From the cell containing the given text, extract its center point as [X, Y] coordinate. 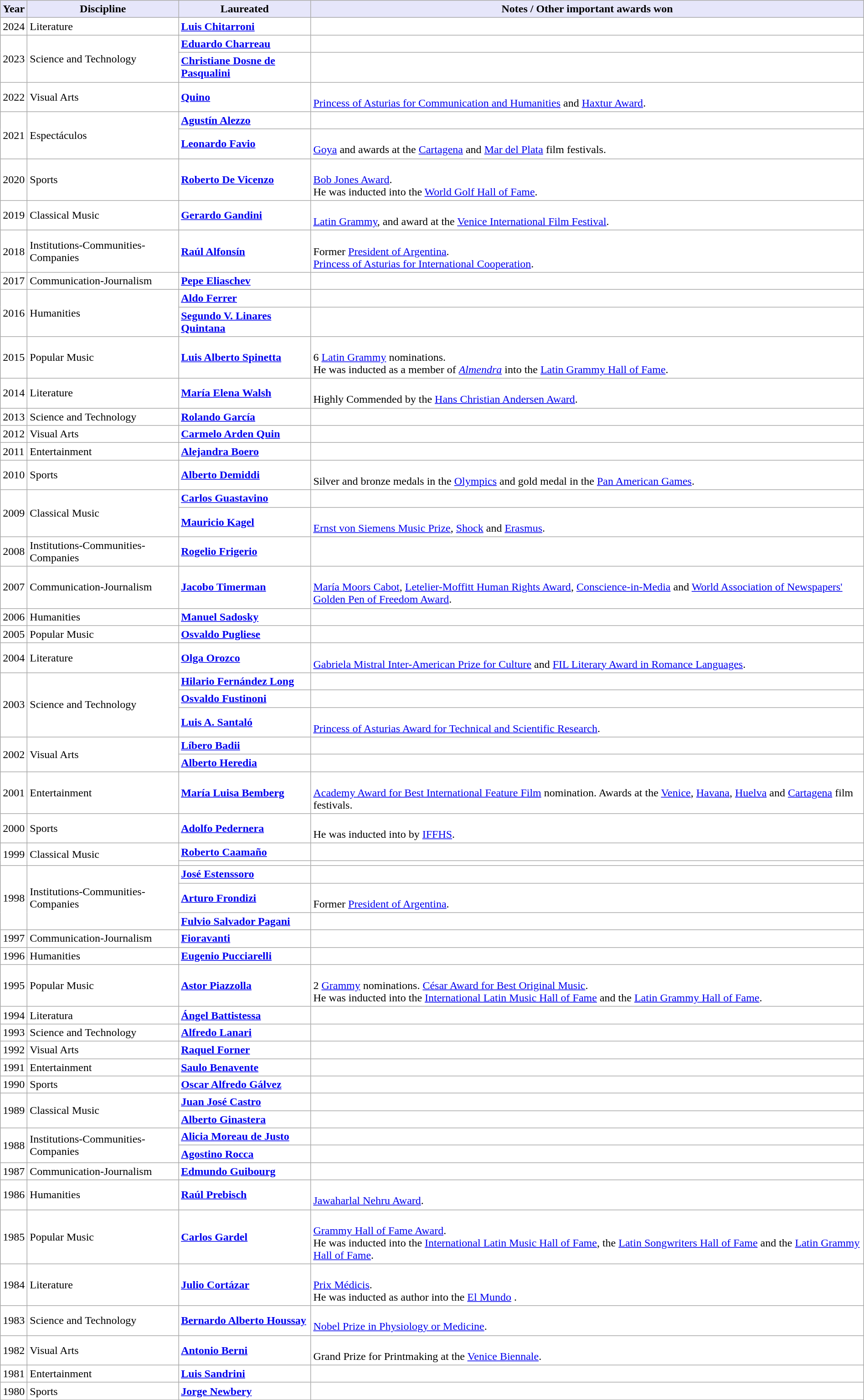
2022 [14, 97]
1997 [14, 938]
Pepe Eliaschev [245, 281]
Gabriela Mistral Inter-American Prize for Culture and FIL Literary Award in Romance Languages. [587, 658]
Jawaharlal Nehru Award. [587, 1195]
Luis Alberto Spinetta [245, 358]
1988 [14, 1145]
2006 [14, 617]
Christiane Dosne de Pasqualini [245, 67]
Luis Chitarroni [245, 26]
Eugenio Pucciarelli [245, 956]
Discipline [103, 9]
1981 [14, 1374]
Latin Grammy, and award at the Venice International Film Festival. [587, 215]
Roberto De Vicenzo [245, 179]
Raquel Forner [245, 1050]
Rogelio Frigerio [245, 551]
Osvaldo Fustinoni [245, 698]
Antonio Berni [245, 1350]
José Estenssoro [245, 874]
Raúl Alfonsín [245, 251]
1980 [14, 1391]
Astor Piazzolla [245, 985]
Jorge Newbery [245, 1391]
Silver and bronze medals in the Olympics and gold medal in the Pan American Games. [587, 475]
Quino [245, 97]
2016 [14, 313]
Adolfo Pedernera [245, 828]
2019 [14, 215]
Grand Prize for Printmaking at the Venice Biennale. [587, 1350]
Gerardo Gandini [245, 215]
2020 [14, 179]
2021 [14, 135]
1986 [14, 1195]
Rolando García [245, 417]
Oscar Alfredo Gálvez [245, 1085]
Hilario Fernández Long [245, 681]
Alberto Demiddi [245, 475]
2000 [14, 828]
María Luisa Bemberg [245, 793]
Mauricio Kagel [245, 522]
Luis A. Santaló [245, 722]
1993 [14, 1032]
Manuel Sadosky [245, 617]
2023 [14, 58]
2018 [14, 251]
Jacobo Timerman [245, 587]
María Moors Cabot, Letelier-Moffitt Human Rights Award, Conscience-in-Media and World Association of Newspapers' Golden Pen of Freedom Award. [587, 587]
Aldo Ferrer [245, 298]
Raúl Prebisch [245, 1195]
Former President of Argentina.Princess of Asturias for International Cooperation. [587, 251]
Juan José Castro [245, 1102]
1999 [14, 855]
1983 [14, 1320]
Goya and awards at the Cartagena and Mar del Plata film festivals. [587, 144]
Carlos Gardel [245, 1236]
2005 [14, 634]
Notes / Other important awards won [587, 9]
2024 [14, 26]
Literatura [103, 1015]
1989 [14, 1111]
2002 [14, 754]
Roberto Caamaño [245, 852]
Edmundo Guibourg [245, 1171]
Osvaldo Pugliese [245, 634]
Alberto Ginastera [245, 1119]
Princess of Asturias Award for Technical and Scientific Research. [587, 722]
2007 [14, 587]
Nobel Prize in Physiology or Medicine. [587, 1320]
1987 [14, 1171]
Eduardo Charreau [245, 44]
Arturo Frondizi [245, 897]
Fulvio Salvador Pagani [245, 921]
2013 [14, 417]
2001 [14, 793]
Olga Orozco [245, 658]
1992 [14, 1050]
Alicia Moreau de Justo [245, 1137]
2008 [14, 551]
1985 [14, 1236]
1991 [14, 1067]
Espectáculos [103, 135]
Prix Médicis.He was inducted as author into the El Mundo . [587, 1285]
Laureated [245, 9]
2010 [14, 475]
2009 [14, 513]
Saulo Benavente [245, 1067]
Ernst von Siemens Music Prize, Shock and Erasmus. [587, 522]
Agustín Alezzo [245, 120]
1990 [14, 1085]
He was inducted into by IFFHS. [587, 828]
2017 [14, 281]
1996 [14, 956]
Alfredo Lanari [245, 1032]
6 Latin Grammy nominations.He was inducted as a member of Almendra into the Latin Grammy Hall of Fame. [587, 358]
Bob Jones Award.He was inducted into the World Golf Hall of Fame. [587, 179]
2011 [14, 451]
1995 [14, 985]
María Elena Walsh [245, 394]
2015 [14, 358]
Alberto Heredia [245, 763]
1984 [14, 1285]
Leonardo Favio [245, 144]
Agostino Rocca [245, 1154]
Fioravanti [245, 938]
Year [14, 9]
Alejandra Boero [245, 451]
Luis Sandrini [245, 1374]
2014 [14, 394]
2012 [14, 434]
Segundo V. Linares Quintana [245, 322]
Academy Award for Best International Feature Film nomination. Awards at the Venice, Havana, Huelva and Cartagena film festivals. [587, 793]
Carlos Guastavino [245, 498]
Highly Commended by the Hans Christian Andersen Award. [587, 394]
1994 [14, 1015]
Princess of Asturias for Communication and Humanities and Haxtur Award. [587, 97]
1982 [14, 1350]
2003 [14, 704]
Julio Cortázar [245, 1285]
2004 [14, 658]
Ángel Battistessa [245, 1015]
1998 [14, 897]
Carmelo Arden Quin [245, 434]
Líbero Badii [245, 746]
Former President of Argentina. [587, 897]
Bernardo Alberto Houssay [245, 1320]
